Locate the cell with the specified text and output its [x, y] center coordinate. 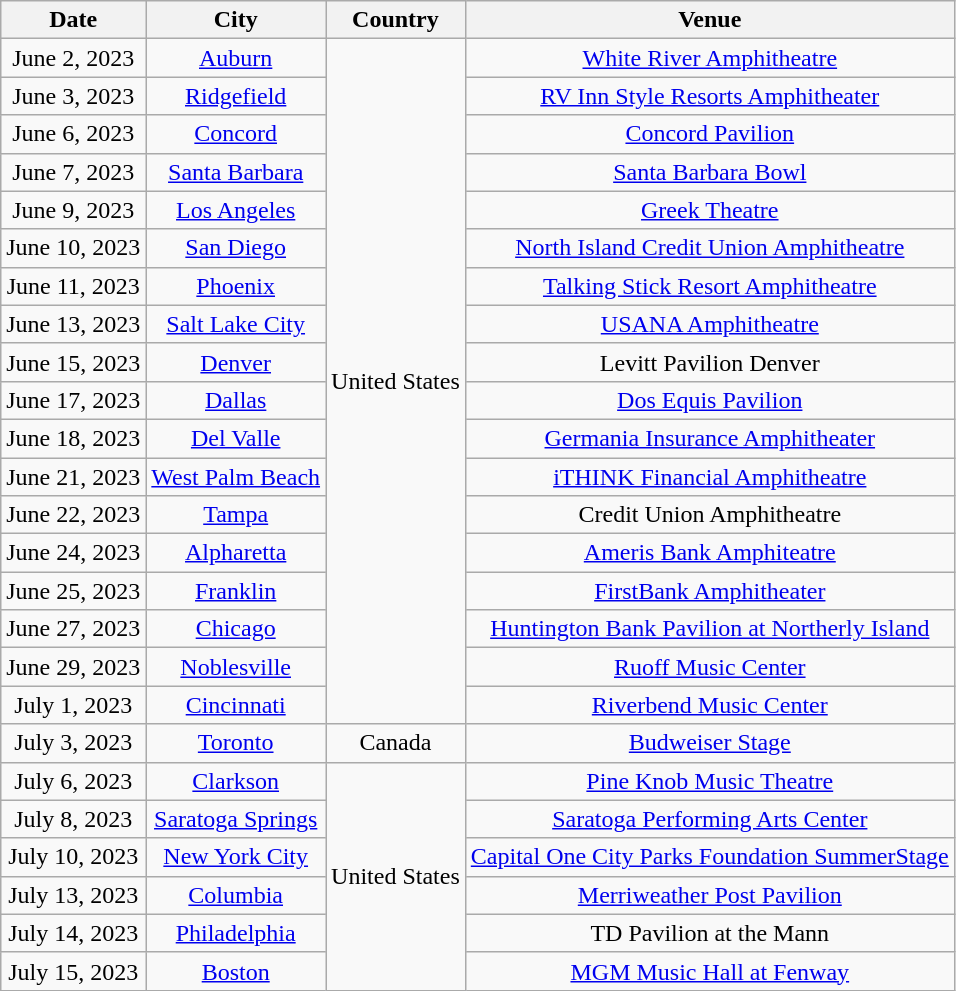
Chicago [236, 629]
June 29, 2023 [74, 667]
Salt Lake City [236, 324]
Columbia [236, 895]
Huntington Bank Pavilion at Northerly Island [710, 629]
June 17, 2023 [74, 400]
Capital One City Parks Foundation SummerStage [710, 857]
June 15, 2023 [74, 362]
Santa Barbara Bowl [710, 172]
Boston [236, 971]
Levitt Pavilion Denver [710, 362]
June 7, 2023 [74, 172]
June 24, 2023 [74, 553]
July 14, 2023 [74, 933]
July 8, 2023 [74, 819]
July 3, 2023 [74, 743]
June 11, 2023 [74, 286]
Noblesville [236, 667]
Clarkson [236, 781]
Auburn [236, 58]
June 2, 2023 [74, 58]
Denver [236, 362]
MGM Music Hall at Fenway [710, 971]
Dos Equis Pavilion [710, 400]
June 21, 2023 [74, 477]
June 6, 2023 [74, 134]
West Palm Beach [236, 477]
Saratoga Performing Arts Center [710, 819]
FirstBank Amphitheater [710, 591]
Germania Insurance Amphitheater [710, 438]
Merriweather Post Pavilion [710, 895]
White River Amphitheatre [710, 58]
July 1, 2023 [74, 705]
Franklin [236, 591]
USANA Amphitheatre [710, 324]
June 3, 2023 [74, 96]
Tampa [236, 515]
July 15, 2023 [74, 971]
San Diego [236, 248]
Canada [396, 743]
Saratoga Springs [236, 819]
Venue [710, 20]
iTHINK Financial Amphitheatre [710, 477]
June 27, 2023 [74, 629]
North Island Credit Union Amphitheatre [710, 248]
Alpharetta [236, 553]
June 13, 2023 [74, 324]
Philadelphia [236, 933]
RV Inn Style Resorts Amphitheater [710, 96]
Los Angeles [236, 210]
Toronto [236, 743]
Dallas [236, 400]
TD Pavilion at the Mann [710, 933]
Date [74, 20]
New York City [236, 857]
June 18, 2023 [74, 438]
June 10, 2023 [74, 248]
Del Valle [236, 438]
July 10, 2023 [74, 857]
Talking Stick Resort Amphitheatre [710, 286]
Concord Pavilion [710, 134]
Riverbend Music Center [710, 705]
Santa Barbara [236, 172]
Ameris Bank Amphiteatre [710, 553]
Concord [236, 134]
July 6, 2023 [74, 781]
Credit Union Amphitheatre [710, 515]
City [236, 20]
Country [396, 20]
June 22, 2023 [74, 515]
Greek Theatre [710, 210]
Ruoff Music Center [710, 667]
Phoenix [236, 286]
Cincinnati [236, 705]
June 9, 2023 [74, 210]
July 13, 2023 [74, 895]
Pine Knob Music Theatre [710, 781]
Budweiser Stage [710, 743]
Ridgefield [236, 96]
June 25, 2023 [74, 591]
